Return (X, Y) of the center of cell containing provided text 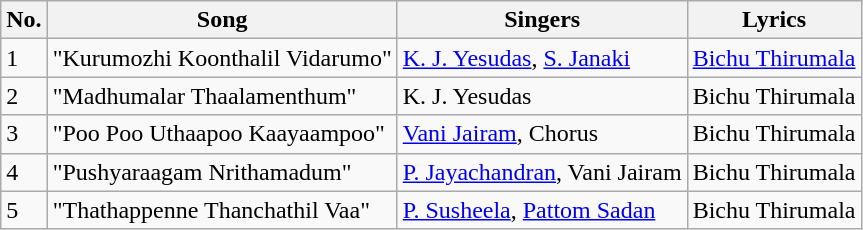
3 (24, 134)
4 (24, 172)
Song (222, 20)
No. (24, 20)
5 (24, 210)
P. Jayachandran, Vani Jairam (542, 172)
"Poo Poo Uthaapoo Kaayaampoo" (222, 134)
Lyrics (774, 20)
"Thathappenne Thanchathil Vaa" (222, 210)
2 (24, 96)
K. J. Yesudas, S. Janaki (542, 58)
Singers (542, 20)
"Pushyaraagam Nrithamadum" (222, 172)
1 (24, 58)
Vani Jairam, Chorus (542, 134)
"Kurumozhi Koonthalil Vidarumo" (222, 58)
P. Susheela, Pattom Sadan (542, 210)
K. J. Yesudas (542, 96)
"Madhumalar Thaalamenthum" (222, 96)
